Determine the (X, Y) coordinate at the center of the cell enclosing the given text.  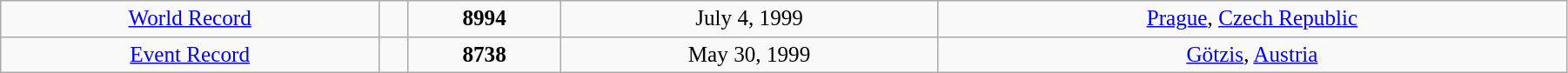
Götzis, Austria (1251, 55)
Prague, Czech Republic (1251, 19)
July 4, 1999 (750, 19)
8994 (485, 19)
Event Record (190, 55)
8738 (485, 55)
May 30, 1999 (750, 55)
World Record (190, 19)
